Return (x, y) of the center of cell containing provided text 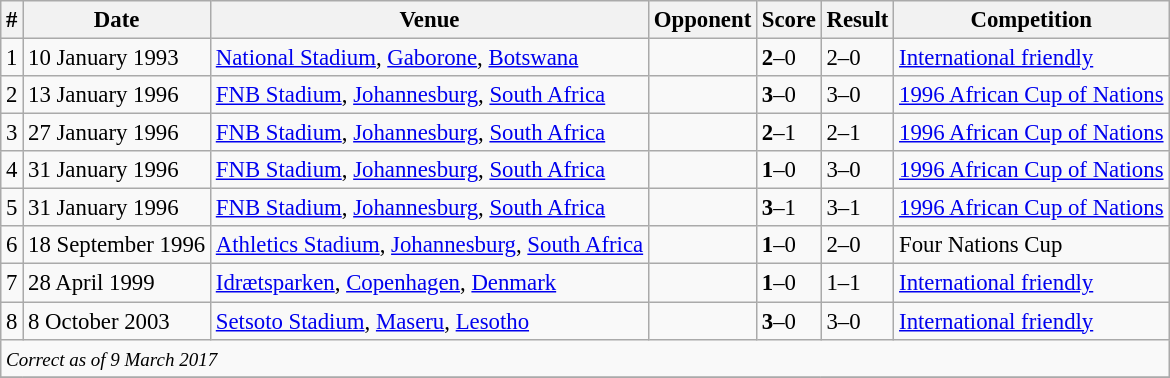
6 (12, 245)
8 (12, 321)
10 January 1993 (117, 58)
27 January 1996 (117, 133)
Setsoto Stadium, Maseru, Lesotho (429, 321)
7 (12, 283)
Venue (429, 20)
Four Nations Cup (1032, 245)
8 October 2003 (117, 321)
Date (117, 20)
Correct as of 9 March 2017 (585, 358)
Competition (1032, 20)
Athletics Stadium, Johannesburg, South Africa (429, 245)
5 (12, 208)
1–1 (858, 283)
3 (12, 133)
2 (12, 95)
4 (12, 170)
13 January 1996 (117, 95)
# (12, 20)
Opponent (702, 20)
28 April 1999 (117, 283)
National Stadium, Gaborone, Botswana (429, 58)
18 September 1996 (117, 245)
1 (12, 58)
Score (790, 20)
Idrætsparken, Copenhagen, Denmark (429, 283)
Result (858, 20)
